Output the [X, Y] coordinate of the center of the cell containing the given text.  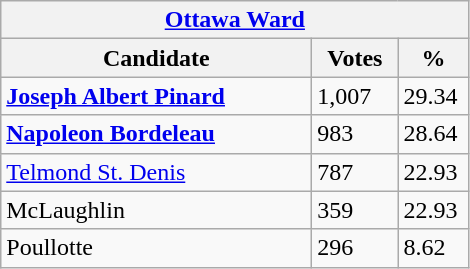
983 [355, 134]
% [434, 58]
Telmond St. Denis [156, 172]
Ottawa Ward [235, 20]
296 [355, 248]
359 [355, 210]
1,007 [355, 96]
Votes [355, 58]
Candidate [156, 58]
28.64 [434, 134]
Napoleon Bordeleau [156, 134]
Joseph Albert Pinard [156, 96]
8.62 [434, 248]
McLaughlin [156, 210]
29.34 [434, 96]
Poullotte [156, 248]
787 [355, 172]
